Provide the (X, Y) coordinate of the cell's center where the given text is located.  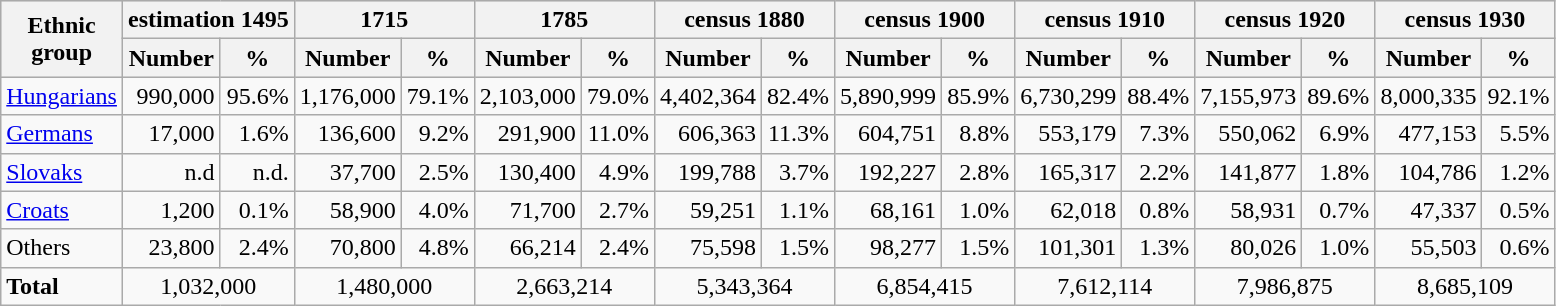
92.1% (1518, 96)
Ethnicgroup (62, 39)
7.3% (1158, 134)
136,600 (348, 134)
192,227 (888, 172)
95.6% (257, 96)
88.4% (1158, 96)
68,161 (888, 210)
11.0% (618, 134)
71,700 (528, 210)
5,890,999 (888, 96)
98,277 (888, 248)
1.2% (1518, 172)
990,000 (171, 96)
604,751 (888, 134)
79.1% (438, 96)
Slovaks (62, 172)
477,153 (1428, 134)
n.d (171, 172)
37,700 (348, 172)
80,026 (1248, 248)
4.8% (438, 248)
Hungarians (62, 96)
3.7% (798, 172)
1.8% (1338, 172)
7,986,875 (1285, 286)
82.4% (798, 96)
17,000 (171, 134)
census 1910 (1105, 20)
55,503 (1428, 248)
4.0% (438, 210)
553,179 (1068, 134)
2,663,214 (564, 286)
101,301 (1068, 248)
85.9% (978, 96)
n.d. (257, 172)
5.5% (1518, 134)
104,786 (1428, 172)
1.3% (1158, 248)
1.6% (257, 134)
89.6% (1338, 96)
66,214 (528, 248)
0.8% (1158, 210)
Croats (62, 210)
0.1% (257, 210)
1785 (564, 20)
8,000,335 (1428, 96)
census 1900 (925, 20)
1,480,000 (384, 286)
199,788 (708, 172)
130,400 (528, 172)
1,200 (171, 210)
2.5% (438, 172)
Total (62, 286)
2.7% (618, 210)
62,018 (1068, 210)
1.1% (798, 210)
8,685,109 (1465, 286)
58,931 (1248, 210)
59,251 (708, 210)
9.2% (438, 134)
estimation 1495 (208, 20)
550,062 (1248, 134)
2.2% (1158, 172)
6,854,415 (925, 286)
11.3% (798, 134)
1,032,000 (208, 286)
7,155,973 (1248, 96)
0.7% (1338, 210)
4.9% (618, 172)
Germans (62, 134)
2.8% (978, 172)
291,900 (528, 134)
census 1930 (1465, 20)
4,402,364 (708, 96)
0.6% (1518, 248)
58,900 (348, 210)
6,730,299 (1068, 96)
1,176,000 (348, 96)
census 1920 (1285, 20)
79.0% (618, 96)
23,800 (171, 248)
2,103,000 (528, 96)
7,612,114 (1105, 286)
8.8% (978, 134)
5,343,364 (744, 286)
165,317 (1068, 172)
70,800 (348, 248)
Others (62, 248)
1715 (384, 20)
census 1880 (744, 20)
606,363 (708, 134)
47,337 (1428, 210)
6.9% (1338, 134)
0.5% (1518, 210)
141,877 (1248, 172)
75,598 (708, 248)
